Find where the given text appears and provide that cell's center as [x, y] coordinate. 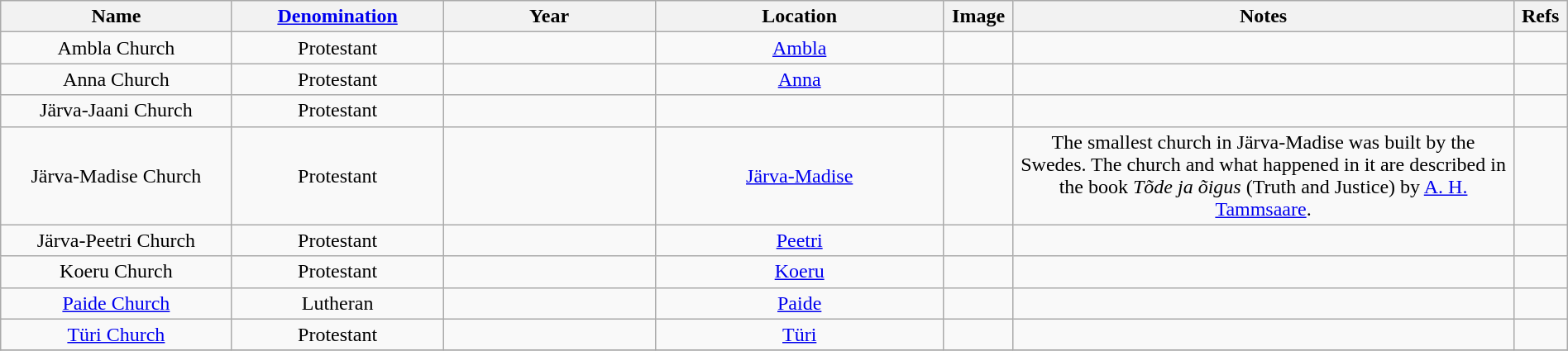
Türi [799, 334]
Järva-Madise [799, 175]
Järva-Jaani Church [116, 111]
Peetri [799, 240]
Anna [799, 79]
Ambla Church [116, 48]
Denomination [337, 17]
Järva-Peetri Church [116, 240]
Location [799, 17]
Refs [1540, 17]
Järva-Madise Church [116, 175]
Paide [799, 303]
Koeru [799, 272]
Name [116, 17]
Türi Church [116, 334]
Notes [1264, 17]
Anna Church [116, 79]
Koeru Church [116, 272]
Lutheran [337, 303]
Year [549, 17]
Image [978, 17]
Paide Church [116, 303]
Ambla [799, 48]
